Provide the [X, Y] coordinate of the cell's center where the given text is located.  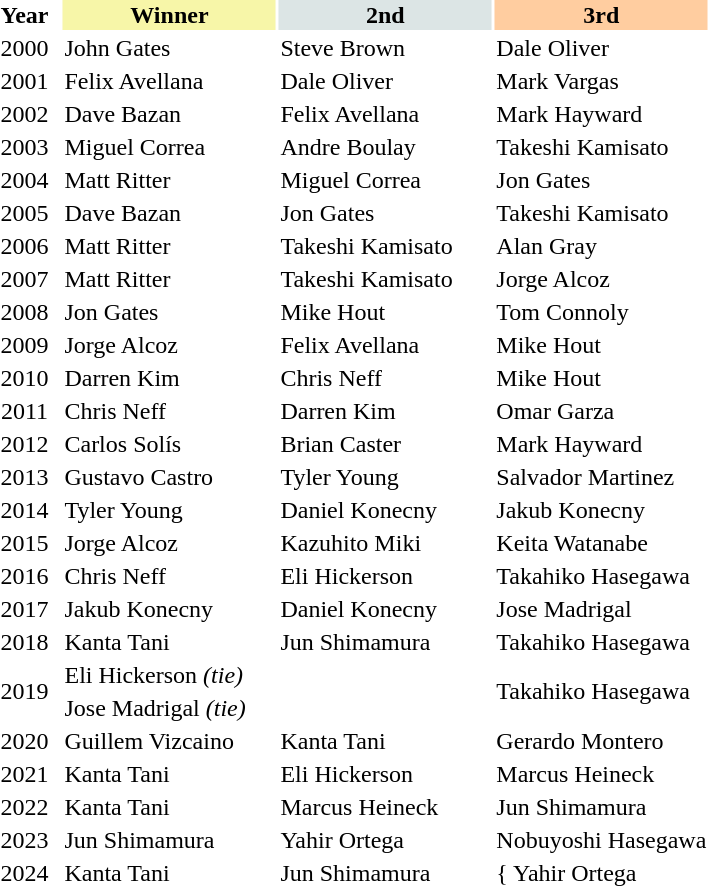
3rd [602, 15]
Kazuhito Miki [386, 543]
Carlos Solís [170, 444]
Brian Caster [386, 444]
Gerardo Montero [602, 741]
Steve Brown [386, 48]
Jose Madrigal [602, 609]
John Gates [170, 48]
Jose Madrigal (tie) [170, 708]
2nd [386, 15]
Guillem Vizcaino [170, 741]
Eli Hickerson (tie) [170, 675]
Omar Garza [602, 411]
Alan Gray [602, 246]
Winner [170, 15]
Nobuyoshi Hasegawa [602, 840]
Salvador Martinez [602, 477]
Mark Vargas [602, 81]
Tom Connoly [602, 312]
Yahir Ortega [386, 840]
Gustavo Castro [170, 477]
Andre Boulay [386, 147]
Keita Watanabe [602, 543]
